For the text-containing cell, return its midpoint in [X, Y] coordinate format. 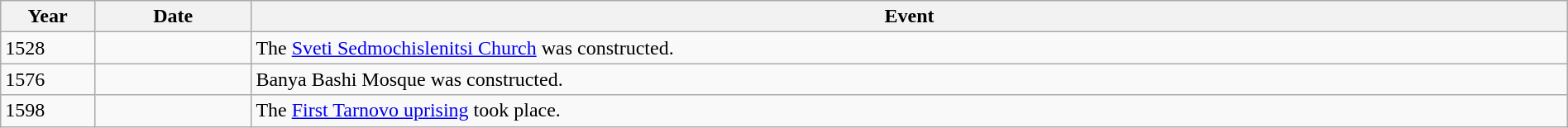
The Sveti Sedmochislenitsi Church was constructed. [910, 48]
Banya Bashi Mosque was constructed. [910, 79]
Event [910, 17]
1528 [48, 48]
Date [172, 17]
1598 [48, 111]
Year [48, 17]
1576 [48, 79]
The First Tarnovo uprising took place. [910, 111]
